Capture the cell that displays the provided text and extract its [x, y] central coordinate. 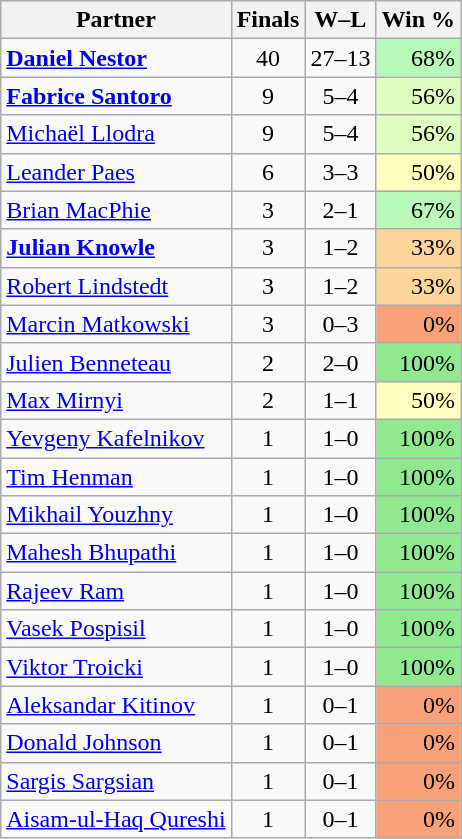
Leander Paes [116, 172]
W–L [340, 20]
1–1 [340, 400]
Aleksandar Kitinov [116, 705]
Mikhail Youzhny [116, 515]
Finals [268, 20]
Partner [116, 20]
Daniel Nestor [116, 58]
Julien Benneteau [116, 362]
3–3 [340, 172]
27–13 [340, 58]
Mahesh Bhupathi [116, 553]
Brian MacPhie [116, 210]
Julian Knowle [116, 248]
Robert Lindstedt [116, 286]
Max Mirnyi [116, 400]
6 [268, 172]
67% [418, 210]
Vasek Pospisil [116, 629]
Donald Johnson [116, 743]
Michaël Llodra [116, 134]
68% [418, 58]
Yevgeny Kafelnikov [116, 438]
Rajeev Ram [116, 591]
Marcin Matkowski [116, 324]
Tim Henman [116, 477]
2–1 [340, 210]
Viktor Troicki [116, 667]
Aisam-ul-Haq Qureshi [116, 819]
40 [268, 58]
2–0 [340, 362]
Win % [418, 20]
Sargis Sargsian [116, 781]
Fabrice Santoro [116, 96]
0–3 [340, 324]
